Provide the (x, y) coordinate of the cell's center where the given text is located.  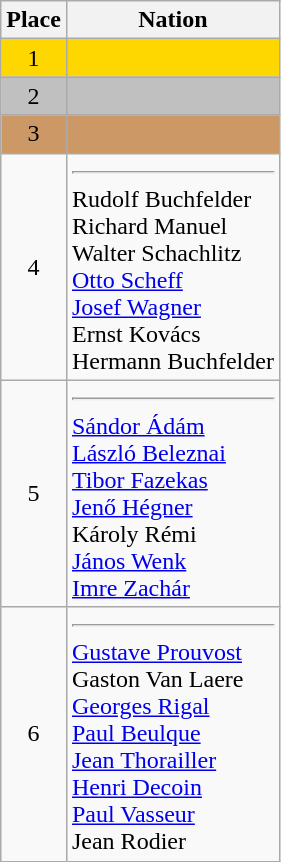
Sándor ÁdámLászló BeleznaiTibor FazekasJenő HégnerKároly RémiJános WenkImre Zachár (172, 494)
1 (34, 58)
Nation (172, 20)
6 (34, 734)
Rudolf BuchfelderRichard ManuelWalter SchachlitzOtto ScheffJosef WagnerErnst KovácsHermann Buchfelder (172, 266)
Gustave ProuvostGaston Van LaereGeorges RigalPaul BeulqueJean ThoraillerHenri DecoinPaul VasseurJean Rodier (172, 734)
2 (34, 96)
3 (34, 134)
Place (34, 20)
4 (34, 266)
5 (34, 494)
